Find where the given text appears and provide that cell's center as (X, Y) coordinate. 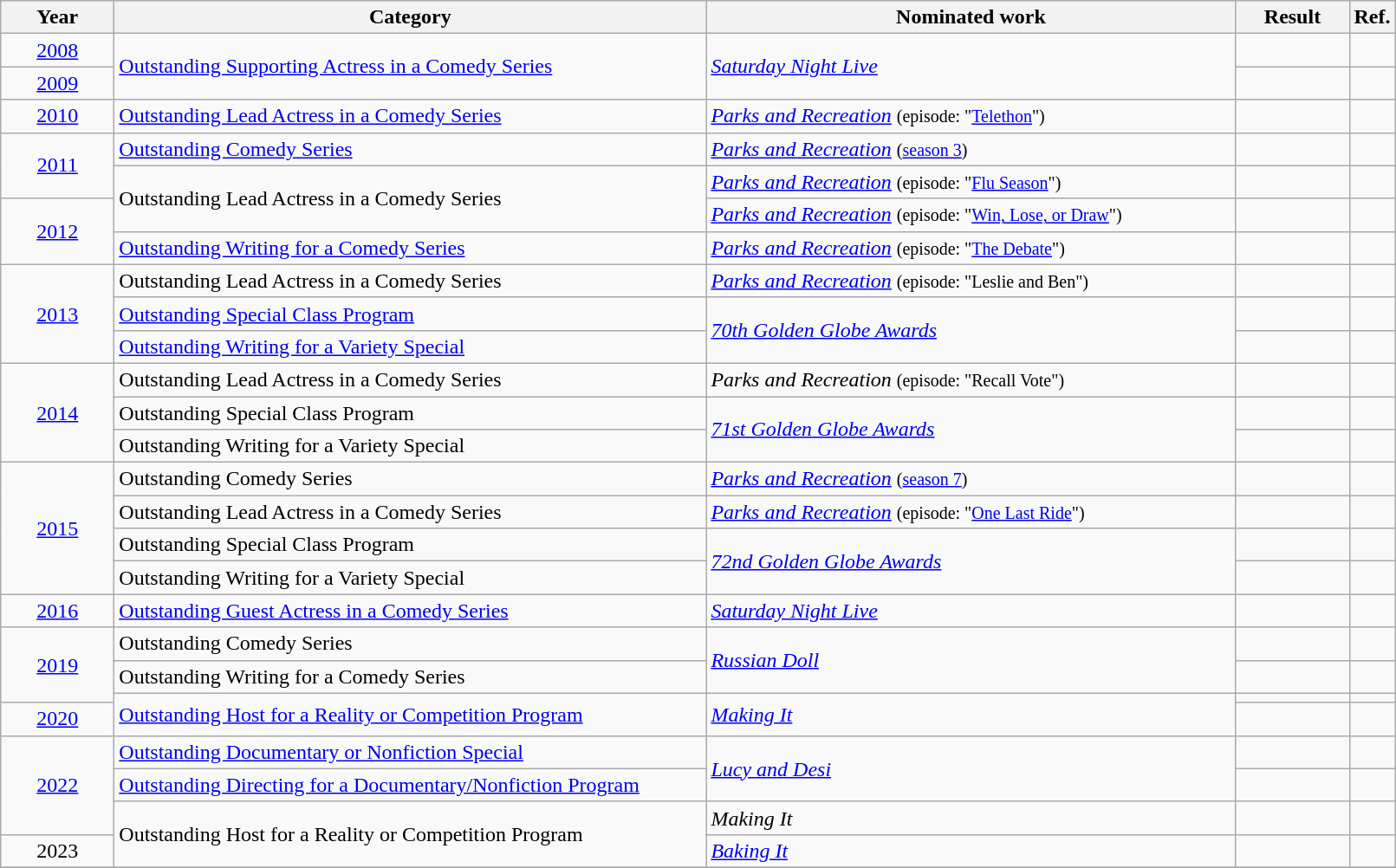
71st Golden Globe Awards (971, 430)
Outstanding Guest Actress in a Comedy Series (411, 611)
Category (411, 17)
Parks and Recreation (episode: "Telethon") (971, 116)
Baking It (971, 851)
70th Golden Globe Awards (971, 330)
Parks and Recreation (season 7) (971, 479)
2012 (57, 231)
Parks and Recreation (episode: "The Debate") (971, 248)
2015 (57, 528)
2009 (57, 83)
Parks and Recreation (episode: "Win, Lose, or Draw") (971, 215)
72nd Golden Globe Awards (971, 561)
Parks and Recreation (episode: "Flu Season") (971, 182)
Result (1293, 17)
Lucy and Desi (971, 768)
Outstanding Directing for a Documentary/Nonfiction Program (411, 785)
Parks and Recreation (episode: "One Last Ride") (971, 512)
Outstanding Documentary or Nonfiction Special (411, 752)
2023 (57, 851)
2008 (57, 50)
2014 (57, 412)
2020 (57, 719)
Parks and Recreation (episode: "Recall Vote") (971, 379)
Year (57, 17)
2010 (57, 116)
Ref. (1373, 17)
Parks and Recreation (season 3) (971, 149)
2016 (57, 611)
Outstanding Supporting Actress in a Comedy Series (411, 67)
2011 (57, 165)
Nominated work (971, 17)
2022 (57, 785)
Russian Doll (971, 660)
2013 (57, 314)
Parks and Recreation (episode: "Leslie and Ben") (971, 281)
2019 (57, 665)
